Detect which cell encompasses the target text, then output its [X, Y] center coordinate. 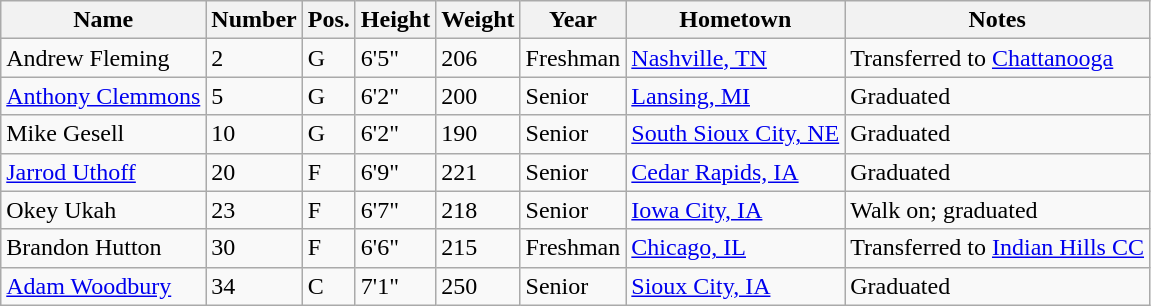
6'9" [395, 172]
Brandon Hutton [104, 248]
Adam Woodbury [104, 286]
Andrew Fleming [104, 58]
South Sioux City, NE [736, 134]
Jarrod Uthoff [104, 172]
Weight [478, 20]
Year [573, 20]
Hometown [736, 20]
Walk on; graduated [998, 210]
Cedar Rapids, IA [736, 172]
Pos. [328, 20]
Notes [998, 20]
Transferred to Indian Hills CC [998, 248]
Anthony Clemmons [104, 96]
2 [254, 58]
Nashville, TN [736, 58]
7'1" [395, 286]
Height [395, 20]
190 [478, 134]
6'7" [395, 210]
Iowa City, IA [736, 210]
215 [478, 248]
Mike Gesell [104, 134]
C [328, 286]
200 [478, 96]
Okey Ukah [104, 210]
Transferred to Chattanooga [998, 58]
Lansing, MI [736, 96]
6'6" [395, 248]
206 [478, 58]
6'5" [395, 58]
5 [254, 96]
34 [254, 286]
221 [478, 172]
Number [254, 20]
10 [254, 134]
Name [104, 20]
20 [254, 172]
23 [254, 210]
Sioux City, IA [736, 286]
Chicago, IL [736, 248]
30 [254, 248]
250 [478, 286]
218 [478, 210]
